Pinpoint the cell where the given text exists, returning its [x, y] midpoint coordinate. 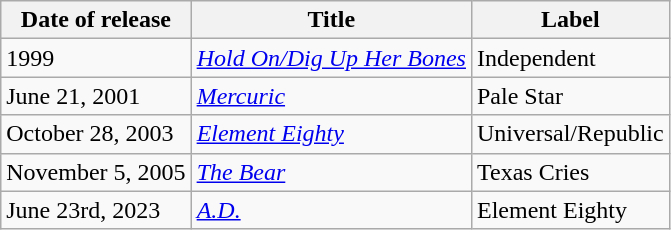
October 28, 2003 [96, 134]
Pale Star [570, 96]
1999 [96, 58]
Date of release [96, 20]
November 5, 2005 [96, 172]
June 23rd, 2023 [96, 210]
Label [570, 20]
Title [331, 20]
Universal/Republic [570, 134]
June 21, 2001 [96, 96]
Mercuric [331, 96]
Texas Cries [570, 172]
A.D. [331, 210]
Hold On/Dig Up Her Bones [331, 58]
Independent [570, 58]
The Bear [331, 172]
